Determine the (X, Y) coordinate at the center of the cell enclosing the given text.  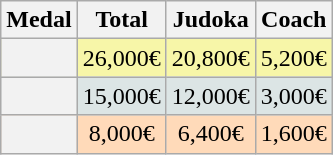
26,000€ (122, 58)
8,000€ (122, 134)
12,000€ (210, 96)
5,200€ (294, 58)
1,600€ (294, 134)
Total (122, 20)
20,800€ (210, 58)
Medal (39, 20)
6,400€ (210, 134)
Judoka (210, 20)
15,000€ (122, 96)
3,000€ (294, 96)
Coach (294, 20)
